Search for the cell housing the specified text and yield its [X, Y] center coordinate. 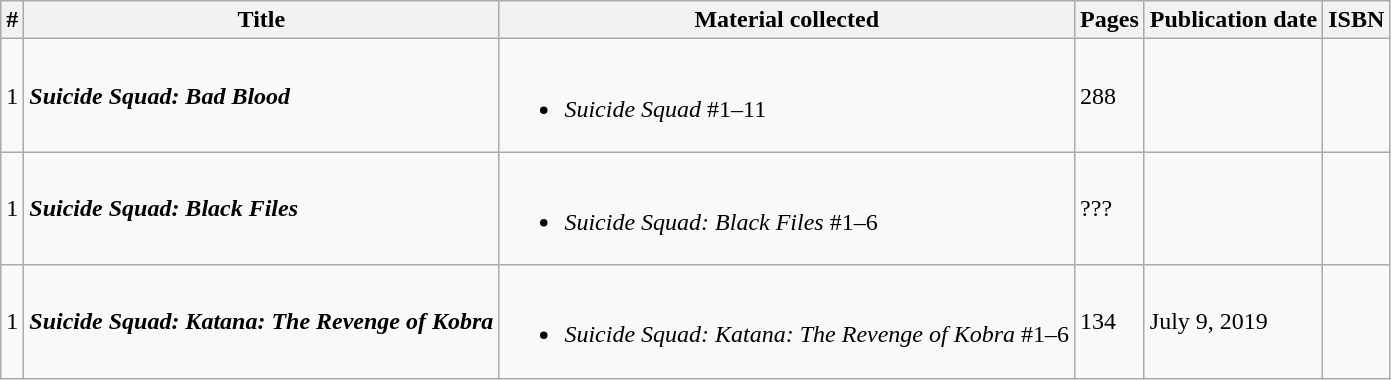
Suicide Squad: Black Files [262, 208]
Publication date [1233, 20]
# [12, 20]
Suicide Squad #1–11 [787, 96]
Suicide Squad: Black Files #1–6 [787, 208]
Suicide Squad: Bad Blood [262, 96]
ISBN [1356, 20]
134 [1110, 322]
July 9, 2019 [1233, 322]
Title [262, 20]
Suicide Squad: Katana: The Revenge of Kobra [262, 322]
Pages [1110, 20]
Material collected [787, 20]
Suicide Squad: Katana: The Revenge of Kobra #1–6 [787, 322]
??? [1110, 208]
288 [1110, 96]
